Find where the given text appears and provide that cell's center as [X, Y] coordinate. 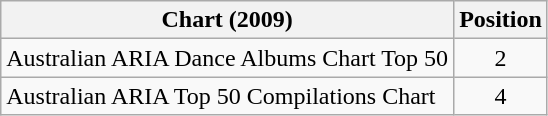
2 [501, 58]
Position [501, 20]
Chart (2009) [228, 20]
Australian ARIA Dance Albums Chart Top 50 [228, 58]
Australian ARIA Top 50 Compilations Chart [228, 96]
4 [501, 96]
